From the cell containing the given text, extract its center point as [X, Y] coordinate. 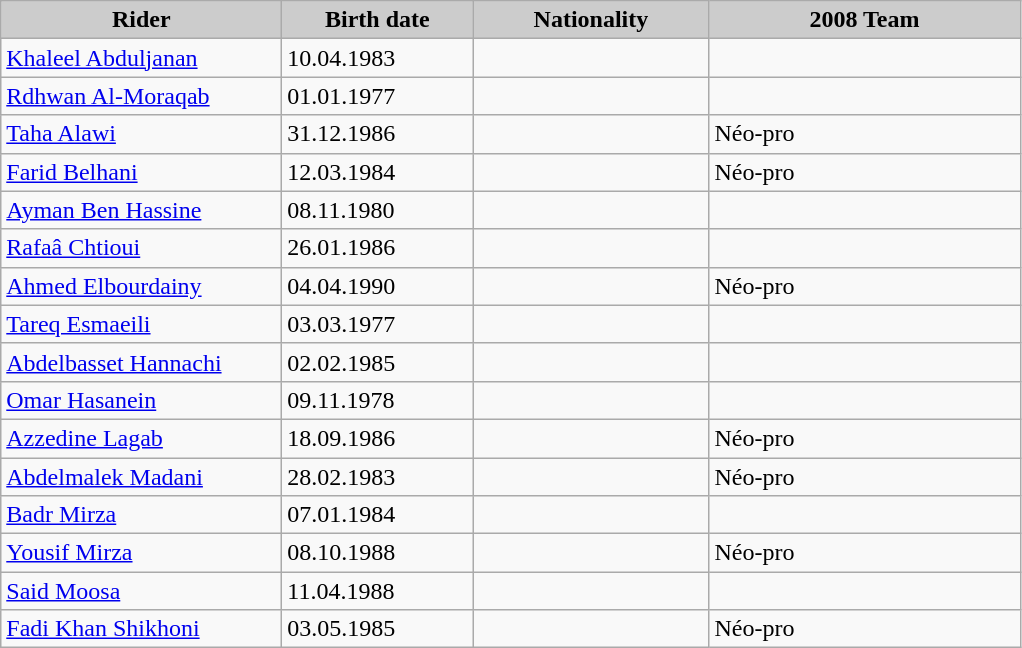
Farid Belhani [142, 172]
12.03.1984 [378, 172]
2008 Team [864, 20]
Rdhwan Al-Moraqab [142, 96]
18.09.1986 [378, 438]
Omar Hasanein [142, 400]
26.01.1986 [378, 248]
Azzedine Lagab [142, 438]
Birth date [378, 20]
03.05.1985 [378, 629]
08.10.1988 [378, 553]
Abdelmalek Madani [142, 477]
Khaleel Abduljanan [142, 58]
Said Moosa [142, 591]
10.04.1983 [378, 58]
Ahmed Elbourdainy [142, 286]
Taha Alawi [142, 134]
Tareq Esmaeili [142, 324]
28.02.1983 [378, 477]
Rafaâ Chtioui [142, 248]
07.01.1984 [378, 515]
01.01.1977 [378, 96]
02.02.1985 [378, 362]
08.11.1980 [378, 210]
Ayman Ben Hassine [142, 210]
Nationality [591, 20]
09.11.1978 [378, 400]
03.03.1977 [378, 324]
04.04.1990 [378, 286]
Rider [142, 20]
11.04.1988 [378, 591]
Yousif Mirza [142, 553]
Fadi Khan Shikhoni [142, 629]
Abdelbasset Hannachi [142, 362]
31.12.1986 [378, 134]
Badr Mirza [142, 515]
